Return (X, Y) of the center of cell containing provided text 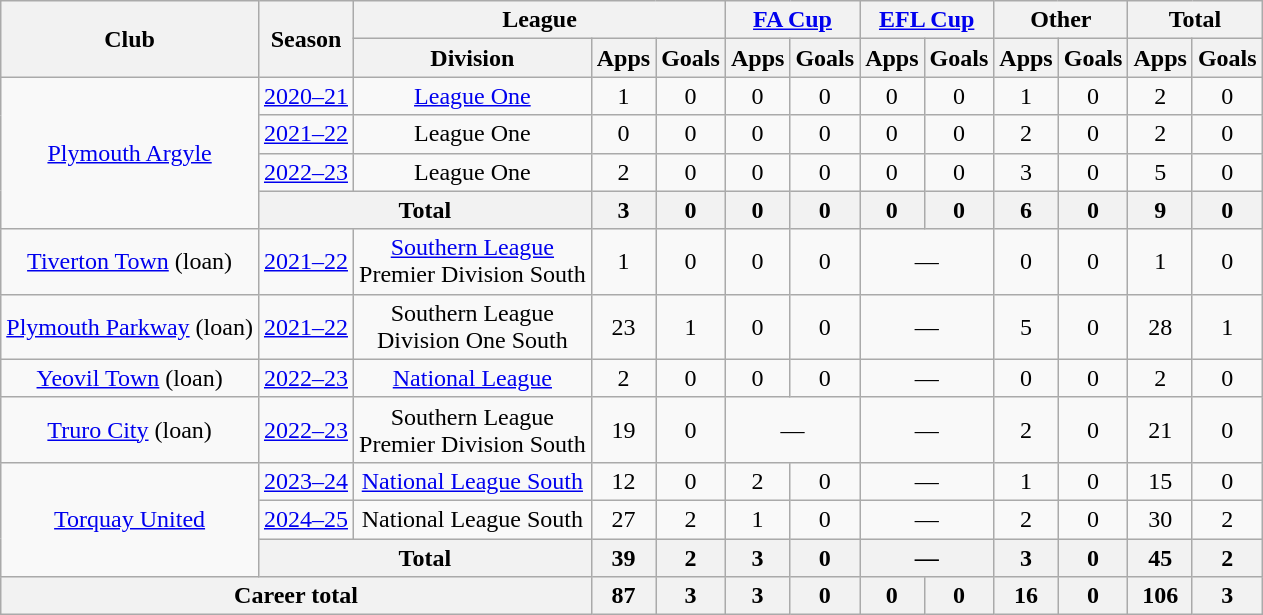
6 (1026, 210)
2020–21 (306, 96)
27 (623, 519)
FA Cup (792, 20)
EFL Cup (927, 20)
Yeovil Town (loan) (130, 378)
Plymouth Parkway (loan) (130, 326)
Truro City (loan) (130, 430)
23 (623, 326)
Career total (296, 596)
45 (1160, 557)
21 (1160, 430)
Torquay United (130, 519)
2023–24 (306, 481)
30 (1160, 519)
12 (623, 481)
Club (130, 39)
15 (1160, 481)
Plymouth Argyle (130, 153)
Season (306, 39)
16 (1026, 596)
League (540, 20)
87 (623, 596)
39 (623, 557)
Other (1061, 20)
106 (1160, 596)
Tiverton Town (loan) (130, 262)
19 (623, 430)
2024–25 (306, 519)
Division (473, 58)
9 (1160, 210)
Southern LeagueDivision One South (473, 326)
National League (473, 378)
28 (1160, 326)
